Find where the given text appears and provide that cell's center as [x, y] coordinate. 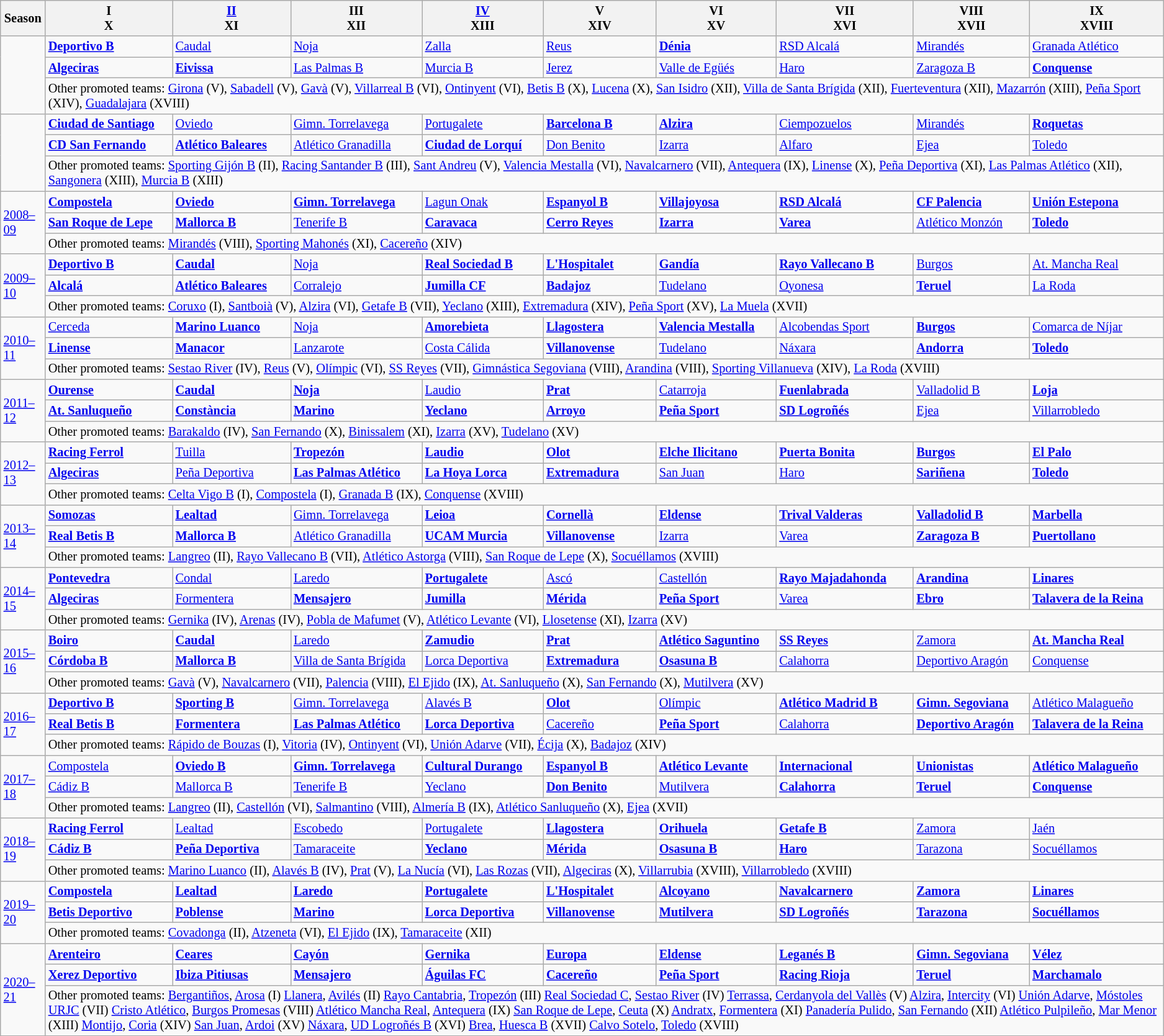
Loja [1096, 390]
Lagun Onak [483, 202]
Eivissa [232, 68]
Puertollano [1096, 536]
Gernika [483, 954]
Alfaro [844, 145]
Cerro Reyes [600, 223]
VXIV [600, 18]
2015–16 [23, 662]
2014–15 [23, 598]
Zamudio [483, 641]
Ciudad de Lorquí [483, 145]
Roquetas [1096, 124]
Rayo Majadahonda [844, 578]
Cornellà [600, 515]
CF Palencia [971, 202]
Tamaraceite [356, 849]
Dénia [716, 47]
Marino Luanco [232, 327]
Other promoted teams: Langreo (II), Castellón (VI), Salmantino (VIII), Almería B (IX), Atlético Sanluqueño (X), Ejea (XVII) [605, 808]
Andorra [971, 348]
UCAM Murcia [483, 536]
IIXI [232, 18]
Pontevedra [109, 578]
Tropezón [356, 453]
Atlético Madrid B [844, 703]
2010–11 [23, 348]
Zalla [483, 47]
Unionistas [971, 766]
Alavés B [483, 703]
Boiro [109, 641]
Jerez [600, 68]
Puerta Bonita [844, 453]
IX [109, 18]
Arenteiro [109, 954]
Trival Valderas [844, 515]
Jumilla CF [483, 286]
Ourense [109, 390]
Sariñena [971, 473]
SS Reyes [844, 641]
Atlético Saguntino [716, 641]
Cerceda [109, 327]
Catarroja [716, 390]
El Palo [1096, 453]
La Roda [1096, 286]
Orihuela [716, 829]
San Juan [716, 473]
VIIIXVII [971, 18]
Villarrobledo [1096, 410]
Other promoted teams: Gavà (V), Navalcarnero (VII), Palencia (VIII), El Ejido (IX), At. Sanluqueño (X), San Fernando (X), Mutilvera (XV) [605, 682]
Alzira [716, 124]
Ciudad de Santiago [109, 124]
Costa Cálida [483, 348]
Season [23, 18]
Arroyo [600, 410]
La Hoya Lorca [483, 473]
Rayo Vallecano B [844, 264]
Xerez Deportivo [109, 975]
Náxara [844, 348]
Alcobendas Sport [844, 327]
2011–12 [23, 411]
2008–09 [23, 222]
Lanzarote [356, 348]
2013–14 [23, 536]
Constància [232, 410]
Barcelona B [600, 124]
Other promoted teams: Coruxo (I), Santboià (V), Alzira (VI), Getafe B (VII), Yeclano (XIII), Extremadura (XIV), Peña Sport (XV), La Muela (XVII) [605, 306]
Leioa [483, 515]
Leganés B [844, 954]
CD San Fernando [109, 145]
Manacor [232, 348]
San Roque de Lepe [109, 223]
Valencia Mestalla [716, 327]
Escobedo [356, 829]
Navalcarnero [844, 891]
Alcoyano [716, 891]
Murcia B [483, 68]
Fuenlabrada [844, 390]
Real Sociedad B [483, 264]
At. Sanluqueño [109, 410]
Amorebieta [483, 327]
Caravaca [483, 223]
Other promoted teams: Gernika (IV), Arenas (IV), Pobla de Mafumet (V), Atlético Levante (VI), Llosetense (XI), Izarra (XV) [605, 619]
Tuilla [232, 453]
Olímpic [716, 703]
Ascó [600, 578]
Cultural Durango [483, 766]
Sporting B [232, 703]
IVXIII [483, 18]
Other promoted teams: Mirandés (VIII), Sporting Mahonés (XI), Cacereño (XIV) [605, 243]
Internacional [844, 766]
Unión Estepona [1096, 202]
2017–18 [23, 787]
Elche Ilicitano [716, 453]
Ebro [971, 598]
VIXV [716, 18]
Other promoted teams: Covadonga (II), Atzeneta (VI), El Ejido (IX), Tamaraceite (XII) [605, 933]
Águilas FC [483, 975]
Comarca de Níjar [1096, 327]
Valle de Egüés [716, 68]
Gandía [716, 264]
Corralejo [356, 286]
Oyonesa [844, 286]
Linense [109, 348]
Córdoba B [109, 661]
Marchamalo [1096, 975]
Racing Rioja [844, 975]
Alcalá [109, 286]
Condal [232, 578]
Las Palmas B [356, 68]
Villajoyosa [716, 202]
Badajoz [600, 286]
Jaén [1096, 829]
Getafe B [844, 829]
Europa [600, 954]
Cayón [356, 954]
VIIXVI [844, 18]
IXXVIII [1096, 18]
Atlético Levante [716, 766]
2009–10 [23, 286]
Ceares [232, 954]
Villa de Santa Brígida [356, 661]
Reus [600, 47]
Betis Deportivo [109, 912]
Castellón [716, 578]
Granada Atlético [1096, 47]
2012–13 [23, 473]
2020–21 [23, 989]
2016–17 [23, 724]
IIIXII [356, 18]
Arandina [971, 578]
Vélez [1096, 954]
2018–19 [23, 849]
Jumilla [483, 598]
Marbella [1096, 515]
Other promoted teams: Barakaldo (IV), San Fernando (X), Binissalem (XI), Izarra (XV), Tudelano (XV) [605, 431]
Other promoted teams: Rápido de Bouzas (I), Vitoria (IV), Ontinyent (VI), Unión Adarve (VII), Écija (X), Badajoz (XIV) [605, 745]
Other promoted teams: Langreo (II), Rayo Vallecano B (VII), Atlético Astorga (VIII), San Roque de Lepe (X), Socuéllamos (XVIII) [605, 557]
Somozas [109, 515]
Other promoted teams: Celta Vigo B (I), Compostela (I), Granada B (IX), Conquense (XVIII) [605, 494]
2019–20 [23, 912]
Poblense [232, 912]
Ibiza Pitiusas [232, 975]
Ciempozuelos [844, 124]
Oviedo B [232, 766]
Atlético Monzón [971, 223]
